Detect which cell encompasses the target text, then output its [x, y] center coordinate. 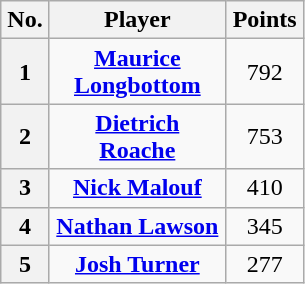
410 [264, 188]
Dietrich Roache [137, 136]
2 [26, 136]
277 [264, 264]
1 [26, 72]
Points [264, 20]
Nathan Lawson [137, 226]
Nick Malouf [137, 188]
Maurice Longbottom [137, 72]
5 [26, 264]
Player [137, 20]
792 [264, 72]
No. [26, 20]
753 [264, 136]
3 [26, 188]
4 [26, 226]
Josh Turner [137, 264]
345 [264, 226]
